Search for the cell housing the specified text and yield its (X, Y) center coordinate. 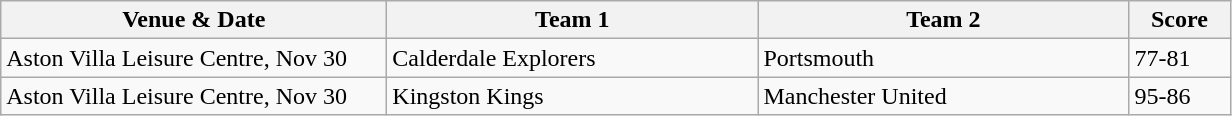
Kingston Kings (572, 96)
Calderdale Explorers (572, 58)
Team 2 (944, 20)
Venue & Date (194, 20)
Team 1 (572, 20)
Manchester United (944, 96)
95-86 (1180, 96)
Score (1180, 20)
77-81 (1180, 58)
Portsmouth (944, 58)
